Detect which cell encompasses the target text, then output its [X, Y] center coordinate. 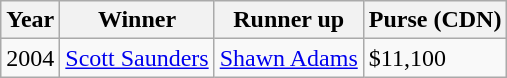
$11,100 [435, 58]
Purse (CDN) [435, 20]
Scott Saunders [137, 58]
Runner up [288, 20]
Year [30, 20]
2004 [30, 58]
Shawn Adams [288, 58]
Winner [137, 20]
